Detect which cell encompasses the target text, then output its [X, Y] center coordinate. 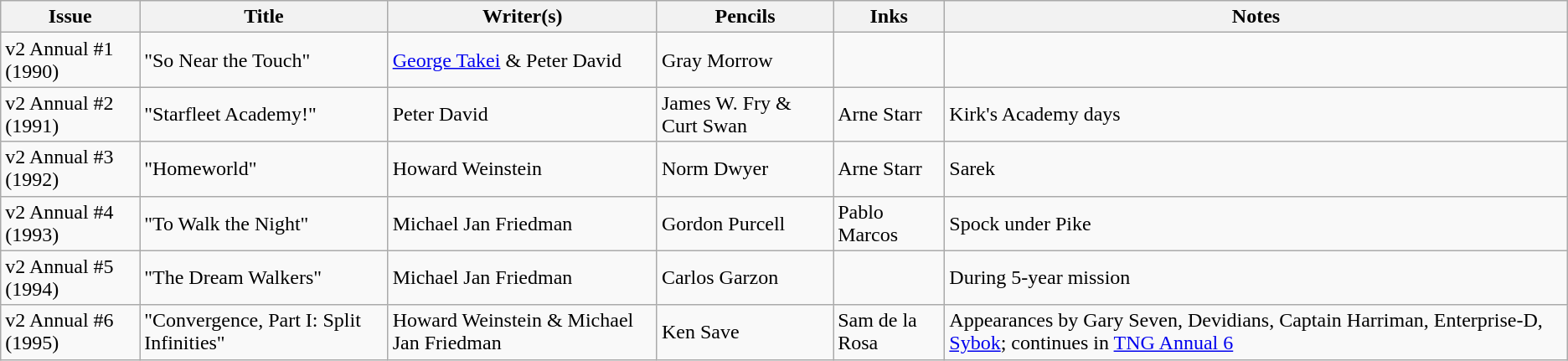
"The Dream Walkers" [264, 278]
"To Walk the Night" [264, 223]
v2 Annual #6 (1995) [70, 332]
v2 Annual #2 (1991) [70, 114]
Ken Save [745, 332]
James W. Fry & Curt Swan [745, 114]
Sarek [1256, 169]
Writer(s) [523, 17]
Appearances by Gary Seven, Devidians, Captain Harriman, Enterprise-D, Sybok; continues in TNG Annual 6 [1256, 332]
"Convergence, Part I: Split Infinities" [264, 332]
Pencils [745, 17]
Gordon Purcell [745, 223]
v2 Annual #4 (1993) [70, 223]
Issue [70, 17]
Spock under Pike [1256, 223]
Howard Weinstein & Michael Jan Friedman [523, 332]
v2 Annual #1 (1990) [70, 60]
Carlos Garzon [745, 278]
"So Near the Touch" [264, 60]
George Takei & Peter David [523, 60]
Pablo Marcos [890, 223]
Howard Weinstein [523, 169]
v2 Annual #3 (1992) [70, 169]
Title [264, 17]
Gray Morrow [745, 60]
v2 Annual #5 (1994) [70, 278]
"Homeworld" [264, 169]
Peter David [523, 114]
Sam de la Rosa [890, 332]
Norm Dwyer [745, 169]
Inks [890, 17]
Kirk's Academy days [1256, 114]
"Starfleet Academy!" [264, 114]
Notes [1256, 17]
During 5-year mission [1256, 278]
